Find where the given text appears and provide that cell's center as (x, y) coordinate. 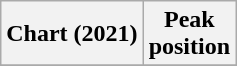
Chart (2021) (72, 34)
Peakposition (189, 34)
